From the cell containing the given text, extract its center point as [X, Y] coordinate. 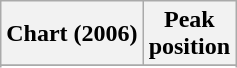
Chart (2006) [72, 34]
Peakposition [189, 34]
